Scan for the cell matching the given text and deliver its [x, y] coordinate at center. 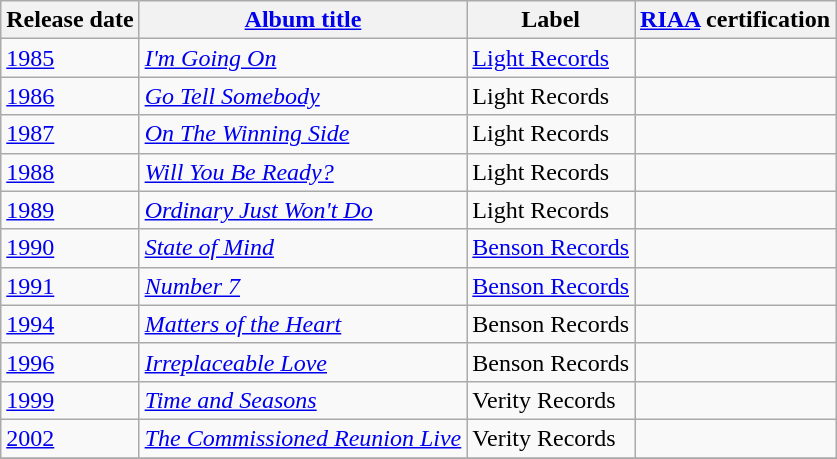
RIAA certification [736, 20]
1999 [70, 400]
Will You Be Ready? [303, 172]
1994 [70, 324]
1989 [70, 210]
1987 [70, 134]
1996 [70, 362]
Album title [303, 20]
1986 [70, 96]
Irreplaceable Love [303, 362]
Ordinary Just Won't Do [303, 210]
The Commissioned Reunion Live [303, 438]
1988 [70, 172]
Number 7 [303, 286]
On The Winning Side [303, 134]
Matters of the Heart [303, 324]
2002 [70, 438]
Label [551, 20]
1985 [70, 58]
I'm Going On [303, 58]
State of Mind [303, 248]
Go Tell Somebody [303, 96]
Time and Seasons [303, 400]
Release date [70, 20]
1990 [70, 248]
1991 [70, 286]
